Capture the cell that displays the provided text and extract its [x, y] central coordinate. 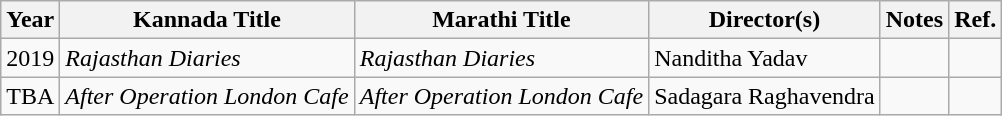
Year [30, 20]
Notes [914, 20]
Director(s) [765, 20]
2019 [30, 58]
Kannada Title [207, 20]
Ref. [976, 20]
Marathi Title [501, 20]
Nanditha Yadav [765, 58]
TBA [30, 96]
Sadagara Raghavendra [765, 96]
